Pinpoint the cell where the given text exists, returning its (x, y) midpoint coordinate. 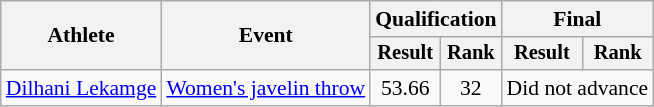
Did not advance (578, 88)
53.66 (405, 88)
Women's javelin throw (266, 88)
Dilhani Lekamge (82, 88)
Qualification (436, 19)
Final (578, 19)
Event (266, 36)
Athlete (82, 36)
32 (470, 88)
